Find where the given text appears and provide that cell's center as (x, y) coordinate. 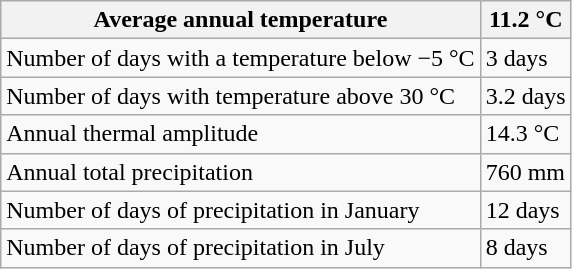
760 mm (526, 172)
3.2 days (526, 96)
Annual total precipitation (240, 172)
Number of days with a temperature below −5 °C (240, 58)
3 days (526, 58)
Average annual temperature (240, 20)
Number of days of precipitation in January (240, 210)
Number of days with temperature above 30 °C (240, 96)
11.2 °C (526, 20)
Annual thermal amplitude (240, 134)
12 days (526, 210)
8 days (526, 248)
14.3 °C (526, 134)
Number of days of precipitation in July (240, 248)
